Extract the (X, Y) coordinate from the center of the cell holding the provided text.  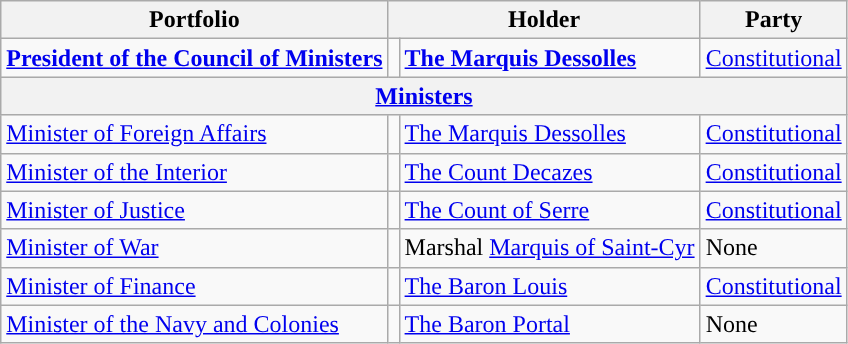
Marshal Marquis of Saint-Cyr (550, 248)
Minister of Finance (194, 286)
Ministers (424, 96)
The Baron Louis (550, 286)
Minister of Foreign Affairs (194, 134)
Party (774, 20)
Minister of War (194, 248)
The Count Decazes (550, 172)
President of the Council of Ministers (194, 58)
Minister of Justice (194, 210)
The Baron Portal (550, 324)
Minister of the Navy and Colonies (194, 324)
The Count of Serre (550, 210)
Holder (544, 20)
Portfolio (194, 20)
Minister of the Interior (194, 172)
